Identify which cell holds the provided text, then report its (X, Y) central coordinate. 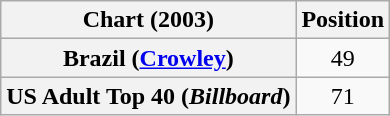
Chart (2003) (148, 20)
US Adult Top 40 (Billboard) (148, 96)
Position (343, 20)
71 (343, 96)
49 (343, 58)
Brazil (Crowley) (148, 58)
